Pinpoint the cell where the given text exists, returning its [x, y] midpoint coordinate. 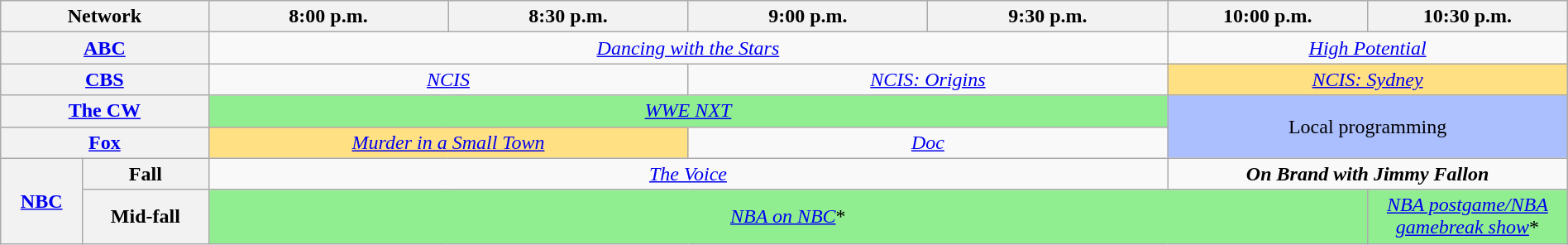
High Potential [1368, 48]
NCIS: Origins [928, 79]
NBA postgame/NBA gamebreak show* [1468, 217]
9:30 p.m. [1048, 17]
WWE NXT [688, 111]
10:00 p.m. [1268, 17]
The CW [104, 111]
Murder in a Small Town [448, 142]
10:30 p.m. [1468, 17]
8:30 p.m. [568, 17]
NCIS: Sydney [1368, 79]
The Voice [688, 174]
Fox [104, 142]
On Brand with Jimmy Fallon [1368, 174]
NBA on NBC* [788, 217]
Local programming [1368, 127]
Fall [146, 174]
Doc [928, 142]
Network [104, 17]
ABC [104, 48]
NBC [41, 200]
8:00 p.m. [328, 17]
CBS [104, 79]
Mid-fall [146, 217]
9:00 p.m. [808, 17]
Dancing with the Stars [688, 48]
NCIS [448, 79]
